Scan for the cell matching the given text and deliver its [x, y] coordinate at center. 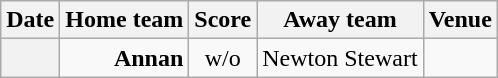
Annan [124, 58]
Date [30, 20]
Newton Stewart [340, 58]
Home team [124, 20]
Score [223, 20]
w/o [223, 58]
Away team [340, 20]
Venue [460, 20]
